Detect which cell encompasses the target text, then output its [X, Y] center coordinate. 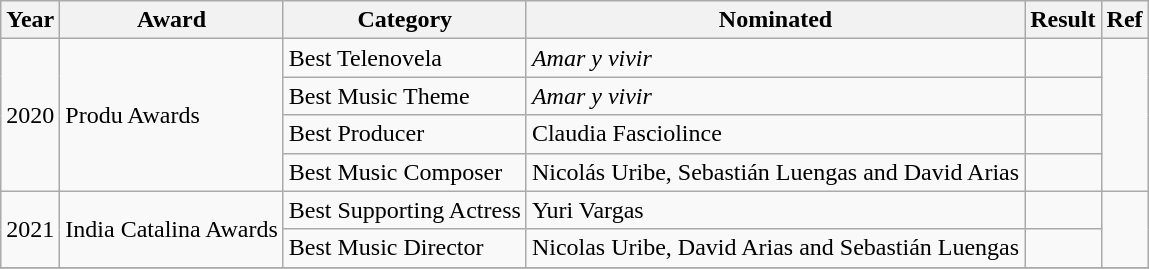
Best Producer [404, 134]
Result [1063, 20]
Best Music Theme [404, 96]
Produ Awards [172, 115]
Nicolas Uribe, David Arias and Sebastián Luengas [775, 248]
India Catalina Awards [172, 229]
Category [404, 20]
Nicolás Uribe, Sebastián Luengas and David Arias [775, 172]
Best Music Director [404, 248]
Year [30, 20]
Best Telenovela [404, 58]
Ref [1124, 20]
2021 [30, 229]
Nominated [775, 20]
Yuri Vargas [775, 210]
Claudia Fasciolince [775, 134]
Best Music Composer [404, 172]
Best Supporting Actress [404, 210]
2020 [30, 115]
Award [172, 20]
